Find where the given text appears and provide that cell's center as [x, y] coordinate. 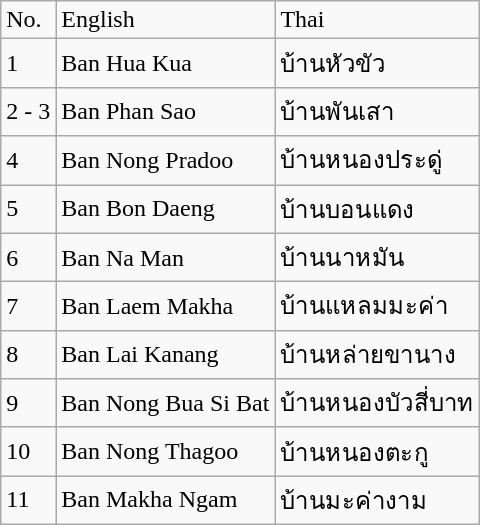
บ้านหนองประดู่ [378, 160]
Ban Nong Thagoo [166, 452]
บ้านมะค่างาม [378, 500]
Ban Phan Sao [166, 112]
Ban Lai Kanang [166, 354]
Ban Hua Kua [166, 64]
Ban Na Man [166, 258]
บ้านหัวขัว [378, 64]
Ban Nong Bua Si Bat [166, 404]
1 [28, 64]
Thai [378, 20]
Ban Laem Makha [166, 306]
Ban Bon Daeng [166, 208]
11 [28, 500]
บ้านแหลมมะค่า [378, 306]
2 - 3 [28, 112]
5 [28, 208]
Ban Makha Ngam [166, 500]
บ้านบอนแดง [378, 208]
No. [28, 20]
7 [28, 306]
บ้านหล่ายขานาง [378, 354]
บ้านหนองบัวสี่บาท [378, 404]
6 [28, 258]
4 [28, 160]
Ban Nong Pradoo [166, 160]
9 [28, 404]
8 [28, 354]
บ้านพันเสา [378, 112]
10 [28, 452]
บ้านนาหมัน [378, 258]
บ้านหนองตะกู [378, 452]
English [166, 20]
